Pinpoint the cell where the given text exists, returning its (x, y) midpoint coordinate. 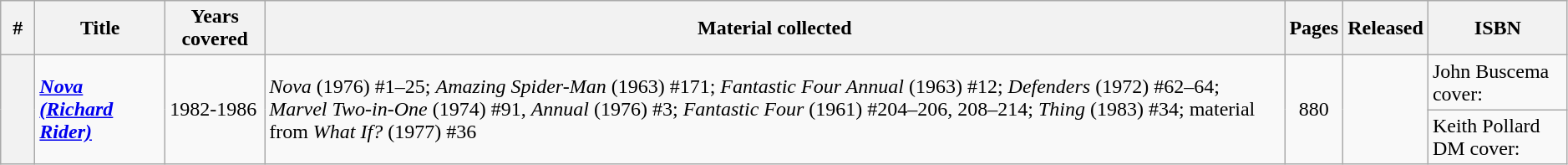
ISBN (1497, 28)
Released (1386, 28)
Pages (1314, 28)
Title (100, 28)
Years covered (216, 28)
John Buscema cover: (1497, 82)
Keith Pollard DM cover: (1497, 137)
# (18, 28)
1982-1986 (216, 110)
880 (1314, 110)
Nova (Richard Rider) (100, 110)
Material collected (775, 28)
